Scan for the cell matching the given text and deliver its (X, Y) coordinate at center. 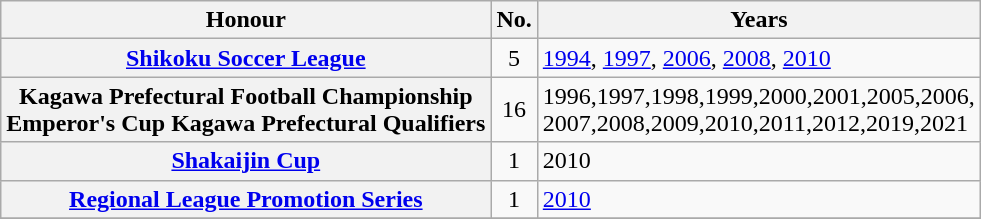
Kagawa Prefectural Football Championship Emperor's Cup Kagawa Prefectural Qualifiers (246, 110)
Years (758, 20)
Shikoku Soccer League (246, 58)
5 (514, 58)
Shakaijin Cup (246, 161)
No. (514, 20)
16 (514, 110)
Honour (246, 20)
Regional League Promotion Series (246, 199)
1994, 1997, 2006, 2008, 2010 (758, 58)
1996,1997,1998,1999,2000,2001,2005,2006,2007,2008,2009,2010,2011,2012,2019,2021 (758, 110)
